From the cell containing the given text, extract its center point as [x, y] coordinate. 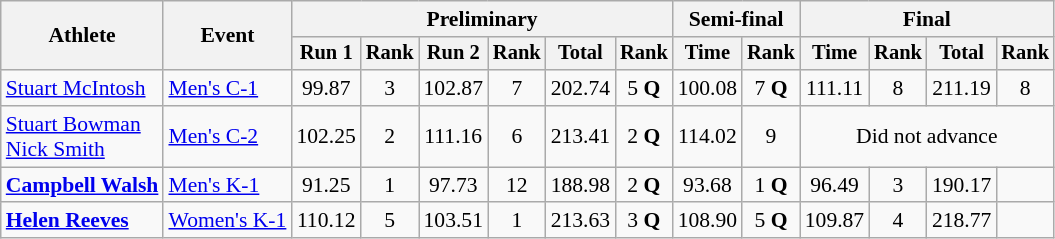
Semi-final [736, 19]
111.11 [834, 88]
Helen Reeves [82, 221]
Stuart BowmanNick Smith [82, 136]
9 [771, 136]
218.77 [962, 221]
12 [517, 185]
211.19 [962, 88]
4 [898, 221]
Men's C-1 [227, 88]
Women's K-1 [227, 221]
190.17 [962, 185]
109.87 [834, 221]
7 Q [771, 88]
114.02 [708, 136]
102.25 [326, 136]
97.73 [452, 185]
103.51 [452, 221]
3 Q [644, 221]
213.63 [580, 221]
100.08 [708, 88]
96.49 [834, 185]
Athlete [82, 36]
91.25 [326, 185]
1 Q [771, 185]
Event [227, 36]
5 [390, 221]
Men's K-1 [227, 185]
Stuart McIntosh [82, 88]
110.12 [326, 221]
Final [927, 19]
111.16 [452, 136]
213.41 [580, 136]
99.87 [326, 88]
7 [517, 88]
Did not advance [927, 136]
108.90 [708, 221]
Preliminary [482, 19]
6 [517, 136]
202.74 [580, 88]
188.98 [580, 185]
93.68 [708, 185]
102.87 [452, 88]
Men's C-2 [227, 136]
2 [390, 136]
Run 1 [326, 54]
Campbell Walsh [82, 185]
Run 2 [452, 54]
